From the cell containing the given text, extract its center point as (X, Y) coordinate. 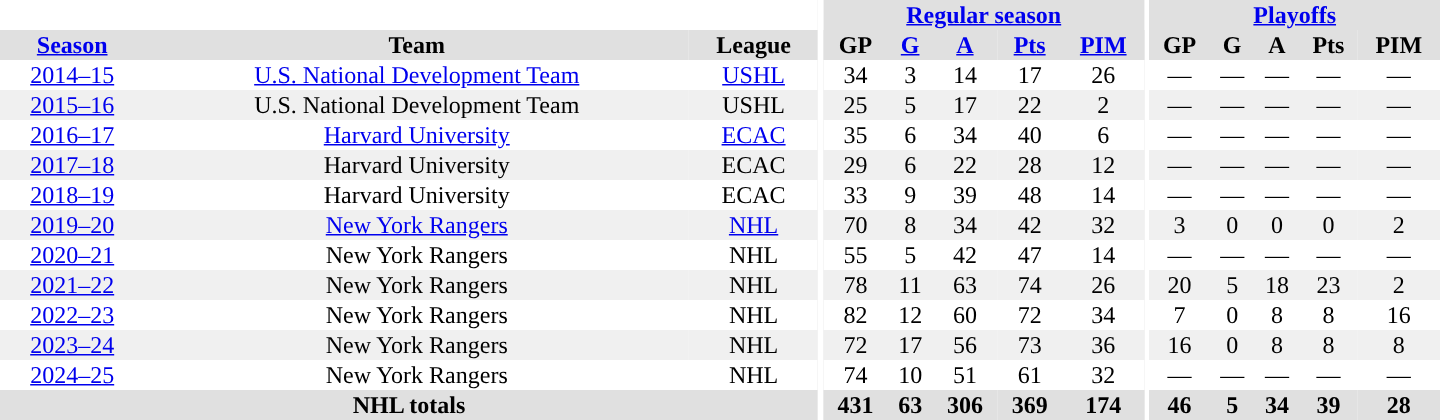
10 (910, 375)
7 (1179, 315)
56 (966, 345)
20 (1179, 285)
78 (856, 285)
League (754, 45)
55 (856, 255)
NHL totals (409, 405)
2018–19 (72, 195)
2023–24 (72, 345)
2019–20 (72, 225)
2022–23 (72, 315)
2020–21 (72, 255)
70 (856, 225)
73 (1030, 345)
2024–25 (72, 375)
2014–15 (72, 75)
82 (856, 315)
9 (910, 195)
306 (966, 405)
Team (416, 45)
18 (1278, 285)
2017–18 (72, 165)
48 (1030, 195)
51 (966, 375)
Playoffs (1294, 15)
29 (856, 165)
61 (1030, 375)
46 (1179, 405)
60 (966, 315)
11 (910, 285)
33 (856, 195)
47 (1030, 255)
40 (1030, 135)
369 (1030, 405)
174 (1103, 405)
36 (1103, 345)
25 (856, 105)
Season (72, 45)
35 (856, 135)
431 (856, 405)
2021–22 (72, 285)
2015–16 (72, 105)
2016–17 (72, 135)
23 (1328, 285)
Regular season (984, 15)
